Pinpoint the cell where the given text exists, returning its (X, Y) midpoint coordinate. 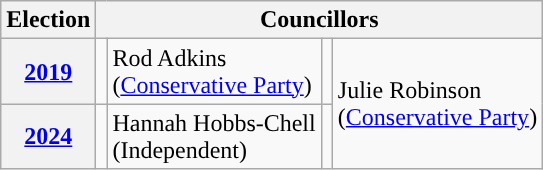
Julie Robinson(Conservative Party) (437, 104)
Election (48, 20)
2024 (48, 136)
Councillors (320, 20)
Hannah Hobbs-Chell(Independent) (214, 136)
2019 (48, 72)
Rod Adkins(Conservative Party) (214, 72)
